From the cell containing the given text, extract its center point as (x, y) coordinate. 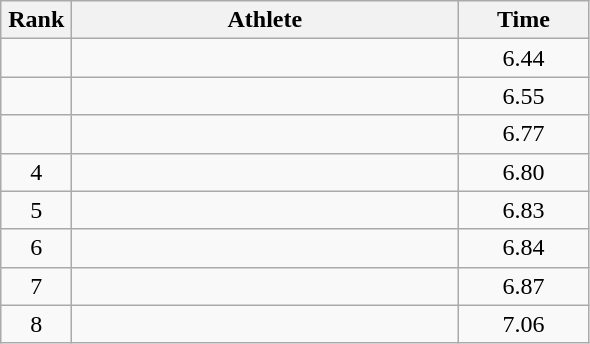
Athlete (265, 20)
Rank (36, 20)
6.83 (524, 210)
Time (524, 20)
5 (36, 210)
8 (36, 324)
7 (36, 286)
6.80 (524, 172)
6.84 (524, 248)
7.06 (524, 324)
4 (36, 172)
6.55 (524, 96)
6.87 (524, 286)
6.44 (524, 58)
6 (36, 248)
6.77 (524, 134)
